Extract the (X, Y) coordinate from the center of the cell holding the provided text.  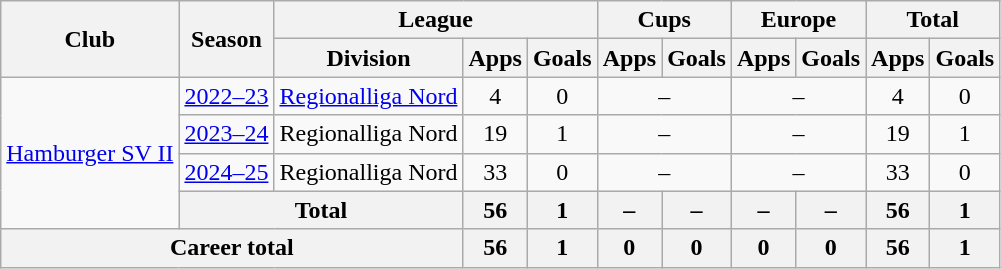
Club (90, 39)
2024–25 (226, 172)
Hamburger SV II (90, 153)
Europe (798, 20)
League (436, 20)
Cups (664, 20)
2023–24 (226, 134)
Division (368, 58)
2022–23 (226, 96)
Season (226, 39)
Career total (232, 248)
